Provide the (X, Y) coordinate of the cell's center where the given text is located.  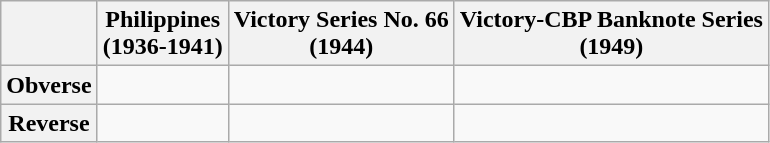
Victory-CBP Banknote Series (1949) (611, 34)
Obverse (49, 85)
Reverse (49, 123)
Philippines (1936-1941) (162, 34)
Victory Series No. 66 (1944) (341, 34)
